Locate the cell with the specified text and output its (X, Y) center coordinate. 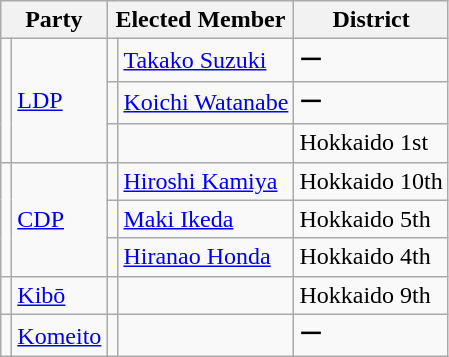
LDP (60, 100)
Koichi Watanabe (206, 102)
Maki Ikeda (206, 219)
District (371, 20)
Kibō (60, 295)
Hokkaido 10th (371, 181)
Party (54, 20)
Hiranao Honda (206, 257)
Hokkaido 4th (371, 257)
CDP (60, 219)
Elected Member (200, 20)
Takako Suzuki (206, 60)
Hokkaido 5th (371, 219)
Hokkaido 1st (371, 143)
Hiroshi Kamiya (206, 181)
Hokkaido 9th (371, 295)
Komeito (60, 336)
